Return the (x, y) coordinate for the center point of the cell that contains the specified text.  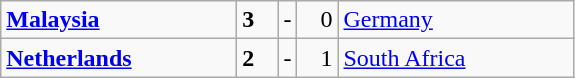
0 (318, 20)
Malaysia (119, 20)
Netherlands (119, 58)
3 (258, 20)
South Africa (456, 58)
2 (258, 58)
Germany (456, 20)
1 (318, 58)
